Extract the (X, Y) coordinate from the center of the cell holding the provided text.  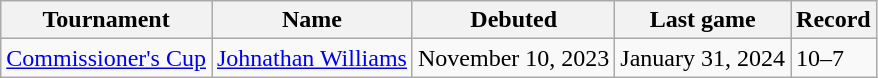
Commissioner's Cup (106, 58)
10–7 (834, 58)
Name (312, 20)
Johnathan Williams (312, 58)
Tournament (106, 20)
November 10, 2023 (513, 58)
Last game (703, 20)
Record (834, 20)
Debuted (513, 20)
January 31, 2024 (703, 58)
